Locate the cell with the specified text and output its (X, Y) center coordinate. 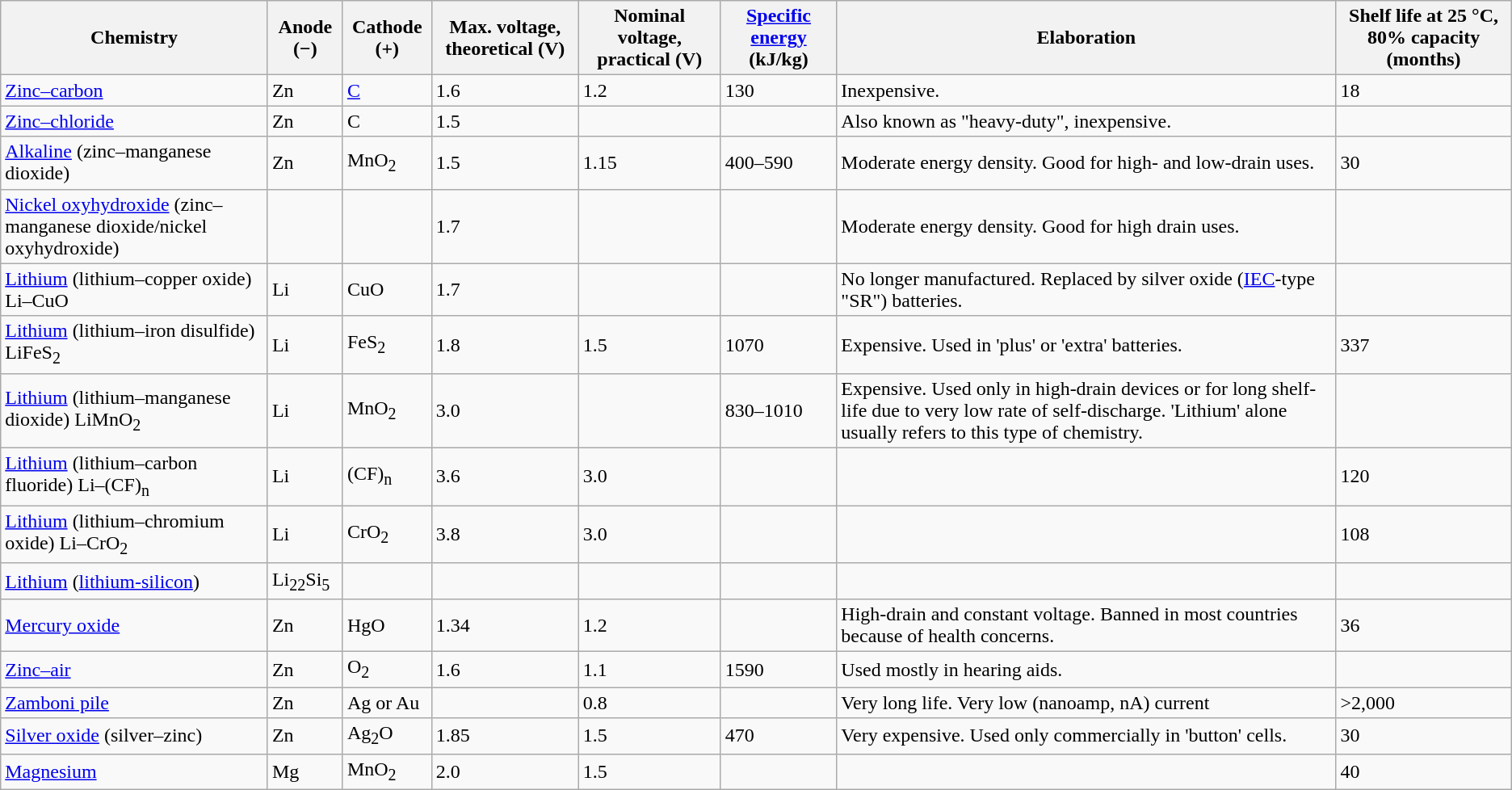
1.85 (505, 736)
(CF)n (387, 477)
1.8 (505, 344)
470 (779, 736)
Lithium (lithium–carbon fluoride) Li–(CF)n (134, 477)
400–590 (779, 163)
Zinc–air (134, 670)
Zinc–chloride (134, 121)
Chemistry (134, 38)
Lithium (lithium–chromium oxide) Li–CrO2 (134, 535)
337 (1423, 344)
High-drain and constant voltage. Banned in most countries because of health concerns. (1086, 625)
Lithium (lithium-silicon) (134, 581)
Moderate energy density. Good for high- and low-drain uses. (1086, 163)
1.15 (649, 163)
1.34 (505, 625)
Nickel oxyhydroxide (zinc–manganese dioxide/nickel oxyhydroxide) (134, 226)
40 (1423, 771)
Inexpensive. (1086, 90)
120 (1423, 477)
Mg (305, 771)
Moderate energy density. Good for high drain uses. (1086, 226)
3.6 (505, 477)
Cathode (+) (387, 38)
Zinc–carbon (134, 90)
Magnesium (134, 771)
3.8 (505, 535)
FeS2 (387, 344)
1590 (779, 670)
Elaboration (1086, 38)
No longer manufactured. Replaced by silver oxide (IEC-type "SR") batteries. (1086, 289)
>2,000 (1423, 703)
CrO2 (387, 535)
Very expensive. Used only commercially in 'button' cells. (1086, 736)
Anode (−) (305, 38)
Max. voltage, theoretical (V) (505, 38)
Ag or Au (387, 703)
Alkaline (zinc–manganese dioxide) (134, 163)
36 (1423, 625)
CuO (387, 289)
1070 (779, 344)
0.8 (649, 703)
Expensive. Used in 'plus' or 'extra' batteries. (1086, 344)
Lithium (lithium–iron disulfide) LiFeS2 (134, 344)
Used mostly in hearing aids. (1086, 670)
Lithium (lithium–copper oxide) Li–CuO (134, 289)
Nominal voltage, practical (V) (649, 38)
Very long life. Very low (nanoamp, nA) current (1086, 703)
O2 (387, 670)
Silver oxide (silver–zinc) (134, 736)
1.1 (649, 670)
Shelf life at 25 °C, 80% capacity (months) (1423, 38)
Zamboni pile (134, 703)
HgO (387, 625)
108 (1423, 535)
Mercury oxide (134, 625)
130 (779, 90)
Ag2O (387, 736)
2.0 (505, 771)
Lithium (lithium–manganese dioxide) LiMnO2 (134, 410)
18 (1423, 90)
Li22Si5 (305, 581)
830–1010 (779, 410)
Also known as "heavy-duty", inexpensive. (1086, 121)
Specific energy (kJ/kg) (779, 38)
